Return (x, y) of the center of cell containing provided text 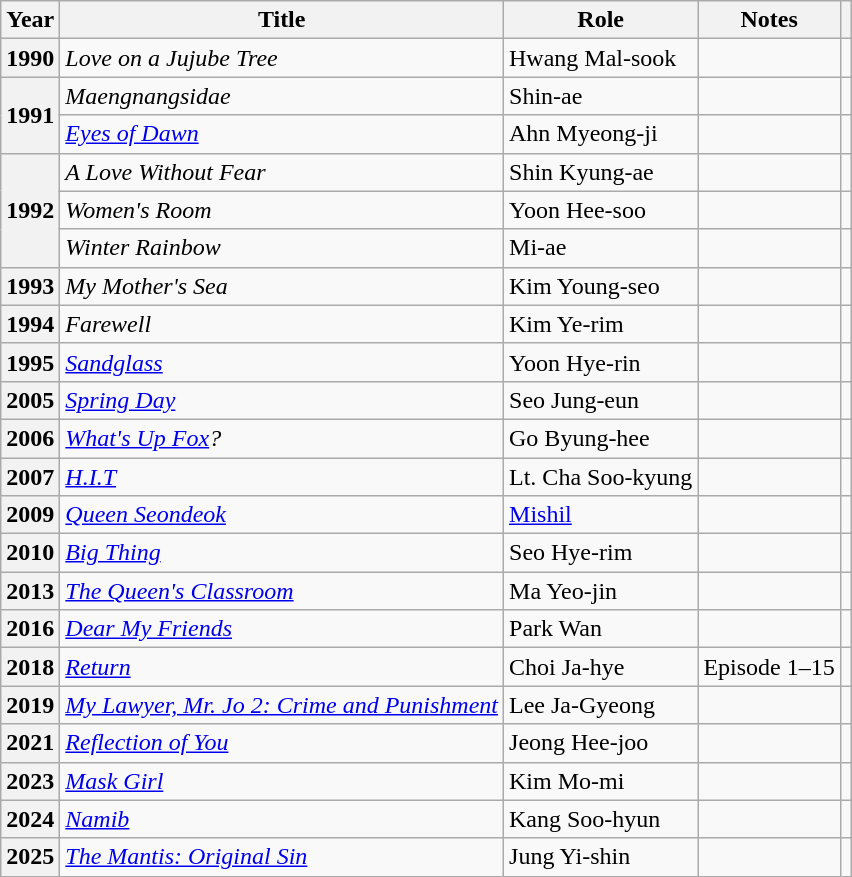
Kang Soo-hyun (601, 819)
Eyes of Dawn (282, 134)
H.I.T (282, 477)
Shin Kyung-ae (601, 172)
Hwang Mal-sook (601, 58)
2025 (30, 857)
A Love Without Fear (282, 172)
Title (282, 20)
Park Wan (601, 629)
1991 (30, 115)
1992 (30, 210)
Kim Ye-rim (601, 324)
Women's Room (282, 210)
2007 (30, 477)
2016 (30, 629)
2010 (30, 553)
Yoon Hye-rin (601, 362)
Seo Jung-eun (601, 400)
Choi Ja-hye (601, 667)
Love on a Jujube Tree (282, 58)
Lt. Cha Soo-kyung (601, 477)
Return (282, 667)
2013 (30, 591)
2023 (30, 781)
Kim Young-seo (601, 286)
2021 (30, 743)
Yoon Hee-soo (601, 210)
Seo Hye-rim (601, 553)
Kim Mo-mi (601, 781)
Go Byung-hee (601, 438)
Sandglass (282, 362)
Namib (282, 819)
The Mantis: Original Sin (282, 857)
Shin-ae (601, 96)
Mishil (601, 515)
2018 (30, 667)
Big Thing (282, 553)
2019 (30, 705)
2005 (30, 400)
Role (601, 20)
Farewell (282, 324)
The Queen's Classroom (282, 591)
Year (30, 20)
Jeong Hee-joo (601, 743)
1993 (30, 286)
Jung Yi-shin (601, 857)
Reflection of You (282, 743)
What's Up Fox? (282, 438)
Episode 1–15 (769, 667)
1990 (30, 58)
Ahn Myeong-ji (601, 134)
1995 (30, 362)
2024 (30, 819)
2009 (30, 515)
Dear My Friends (282, 629)
2006 (30, 438)
Winter Rainbow (282, 248)
Spring Day (282, 400)
Ma Yeo-jin (601, 591)
Mi-ae (601, 248)
Mask Girl (282, 781)
Notes (769, 20)
1994 (30, 324)
My Mother's Sea (282, 286)
My Lawyer, Mr. Jo 2: Crime and Punishment (282, 705)
Maengnangsidae (282, 96)
Lee Ja-Gyeong (601, 705)
Queen Seondeok (282, 515)
